Extract the [x, y] coordinate from the center of the cell holding the provided text.  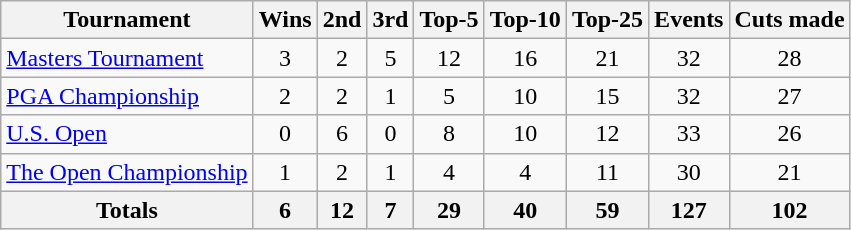
Wins [285, 20]
40 [525, 210]
15 [607, 96]
33 [689, 134]
Masters Tournament [127, 58]
Events [689, 20]
PGA Championship [127, 96]
Top-10 [525, 20]
7 [390, 210]
102 [790, 210]
2nd [342, 20]
Top-25 [607, 20]
27 [790, 96]
28 [790, 58]
30 [689, 172]
Tournament [127, 20]
The Open Championship [127, 172]
11 [607, 172]
26 [790, 134]
3rd [390, 20]
29 [449, 210]
8 [449, 134]
Cuts made [790, 20]
Top-5 [449, 20]
3 [285, 58]
59 [607, 210]
U.S. Open [127, 134]
Totals [127, 210]
127 [689, 210]
16 [525, 58]
